From the cell containing the given text, extract its center point as [x, y] coordinate. 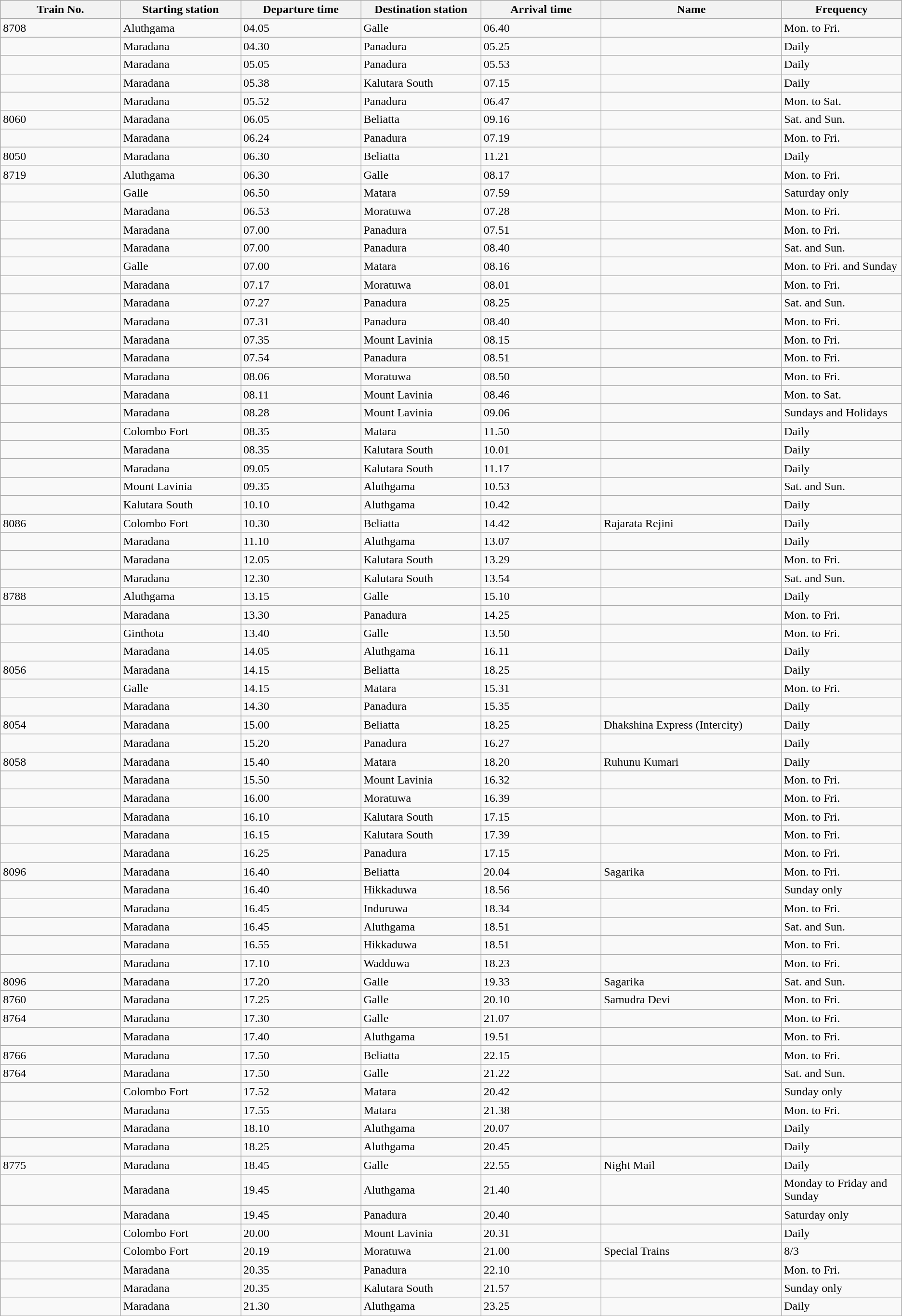
Induruwa [421, 908]
16.00 [301, 798]
11.17 [541, 468]
08.16 [541, 266]
16.15 [301, 835]
07.28 [541, 211]
08.25 [541, 303]
Monday to Friday and Sunday [842, 1190]
14.30 [301, 706]
07.51 [541, 230]
07.35 [301, 340]
Mon. to Fri. and Sunday [842, 266]
18.23 [541, 963]
06.40 [541, 28]
13.30 [301, 615]
06.50 [301, 193]
15.20 [301, 743]
11.21 [541, 156]
14.25 [541, 615]
08.11 [301, 395]
15.10 [541, 597]
22.55 [541, 1165]
11.50 [541, 431]
19.51 [541, 1037]
17.52 [301, 1091]
18.20 [541, 761]
16.10 [301, 817]
Name [691, 10]
10.10 [301, 505]
20.00 [301, 1233]
16.32 [541, 780]
13.07 [541, 542]
Ruhunu Kumari [691, 761]
Special Trains [691, 1251]
22.10 [541, 1270]
13.54 [541, 578]
20.07 [541, 1129]
17.55 [301, 1110]
10.53 [541, 486]
05.38 [301, 83]
15.50 [301, 780]
Samudra Devi [691, 1000]
8086 [61, 523]
17.39 [541, 835]
06.05 [301, 120]
13.15 [301, 597]
Night Mail [691, 1165]
15.00 [301, 725]
10.01 [541, 450]
07.19 [541, 138]
08.28 [301, 413]
07.31 [301, 321]
07.15 [541, 83]
10.42 [541, 505]
14.05 [301, 651]
18.56 [541, 890]
07.17 [301, 285]
Frequency [842, 10]
07.27 [301, 303]
8760 [61, 1000]
Dhakshina Express (Intercity) [691, 725]
8056 [61, 670]
22.15 [541, 1055]
08.01 [541, 285]
13.29 [541, 560]
20.45 [541, 1147]
16.55 [301, 945]
10.30 [301, 523]
17.30 [301, 1018]
04.05 [301, 28]
20.10 [541, 1000]
12.05 [301, 560]
8058 [61, 761]
Starting station [180, 10]
17.40 [301, 1037]
17.25 [301, 1000]
Train No. [61, 10]
18.45 [301, 1165]
13.40 [301, 633]
20.04 [541, 872]
8788 [61, 597]
08.06 [301, 376]
15.35 [541, 706]
08.17 [541, 174]
08.51 [541, 358]
20.40 [541, 1215]
21.07 [541, 1018]
12.30 [301, 578]
07.54 [301, 358]
13.50 [541, 633]
09.05 [301, 468]
19.33 [541, 982]
8766 [61, 1055]
05.53 [541, 65]
08.46 [541, 395]
14.42 [541, 523]
08.50 [541, 376]
17.10 [301, 963]
Destination station [421, 10]
20.19 [301, 1251]
16.11 [541, 651]
8054 [61, 725]
06.53 [301, 211]
Rajarata Rejini [691, 523]
8775 [61, 1165]
06.47 [541, 101]
21.22 [541, 1073]
20.42 [541, 1091]
05.05 [301, 65]
16.27 [541, 743]
21.00 [541, 1251]
8050 [61, 156]
Departure time [301, 10]
06.24 [301, 138]
09.35 [301, 486]
16.25 [301, 853]
08.15 [541, 340]
21.57 [541, 1288]
Ginthota [180, 633]
21.38 [541, 1110]
18.34 [541, 908]
Sundays and Holidays [842, 413]
21.40 [541, 1190]
Arrival time [541, 10]
Wadduwa [421, 963]
15.40 [301, 761]
8060 [61, 120]
09.16 [541, 120]
8719 [61, 174]
21.30 [301, 1306]
04.30 [301, 46]
8708 [61, 28]
11.10 [301, 542]
17.20 [301, 982]
8/3 [842, 1251]
23.25 [541, 1306]
18.10 [301, 1129]
09.06 [541, 413]
16.39 [541, 798]
15.31 [541, 688]
07.59 [541, 193]
05.52 [301, 101]
05.25 [541, 46]
20.31 [541, 1233]
